Detect which cell encompasses the target text, then output its (X, Y) center coordinate. 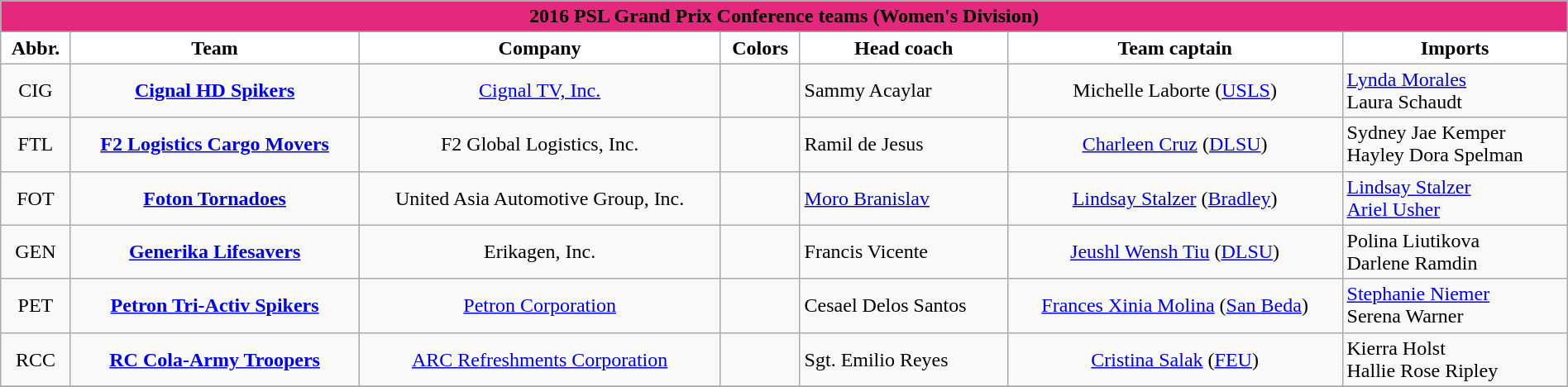
Charleen Cruz (DLSU) (1174, 144)
GEN (36, 251)
Generika Lifesavers (215, 251)
Moro Branislav (903, 198)
Stephanie Niemer Serena Warner (1455, 306)
Petron Tri-Activ Spikers (215, 306)
Foton Tornadoes (215, 198)
Lynda Morales Laura Schaudt (1455, 91)
PET (36, 306)
Sydney Jae Kemper Hayley Dora Spelman (1455, 144)
Head coach (903, 48)
Cesael Delos Santos (903, 306)
Ramil de Jesus (903, 144)
Petron Corporation (539, 306)
Team captain (1174, 48)
Sgt. Emilio Reyes (903, 359)
RC Cola-Army Troopers (215, 359)
Jeushl Wensh Tiu (DLSU) (1174, 251)
Company (539, 48)
Polina Liutikova Darlene Ramdin (1455, 251)
FOT (36, 198)
2016 PSL Grand Prix Conference teams (Women's Division) (784, 17)
F2 Global Logistics, Inc. (539, 144)
Colors (760, 48)
Cristina Salak (FEU) (1174, 359)
RCC (36, 359)
Erikagen, Inc. (539, 251)
ARC Refreshments Corporation (539, 359)
FTL (36, 144)
Lindsay Stalzer (Bradley) (1174, 198)
Lindsay Stalzer Ariel Usher (1455, 198)
Sammy Acaylar (903, 91)
CIG (36, 91)
Team (215, 48)
Imports (1455, 48)
Francis Vicente (903, 251)
Cignal TV, Inc. (539, 91)
Frances Xinia Molina (San Beda) (1174, 306)
United Asia Automotive Group, Inc. (539, 198)
Michelle Laborte (USLS) (1174, 91)
F2 Logistics Cargo Movers (215, 144)
Kierra Holst Hallie Rose Ripley (1455, 359)
Abbr. (36, 48)
Cignal HD Spikers (215, 91)
